Find where the given text appears and provide that cell's center as (X, Y) coordinate. 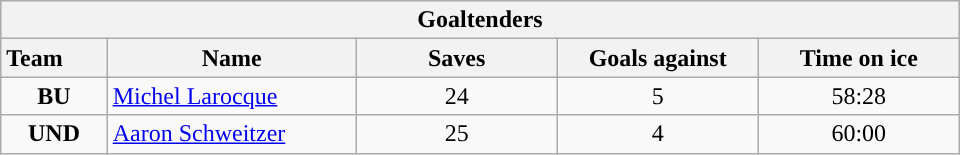
58:28 (858, 96)
Team (54, 58)
24 (456, 96)
BU (54, 96)
Aaron Schweitzer (232, 134)
UND (54, 134)
Goaltenders (480, 20)
5 (658, 96)
Name (232, 58)
Michel Larocque (232, 96)
25 (456, 134)
60:00 (858, 134)
4 (658, 134)
Saves (456, 58)
Time on ice (858, 58)
Goals against (658, 58)
